From the cell containing the given text, extract its center point as (X, Y) coordinate. 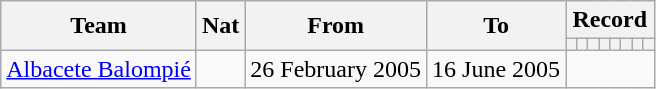
Albacete Balompié (99, 69)
From (336, 26)
Team (99, 26)
16 June 2005 (496, 69)
26 February 2005 (336, 69)
Record (610, 20)
To (496, 26)
Nat (220, 26)
